Capture the cell that displays the provided text and extract its (X, Y) central coordinate. 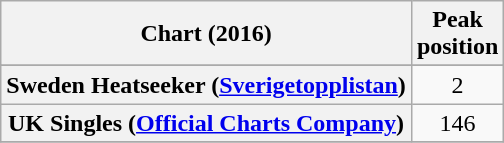
Sweden Heatseeker (Sverigetopplistan) (206, 85)
UK Singles (Official Charts Company) (206, 123)
146 (457, 123)
2 (457, 85)
Chart (2016) (206, 34)
Peakposition (457, 34)
